Return [x, y] of the center of cell containing provided text 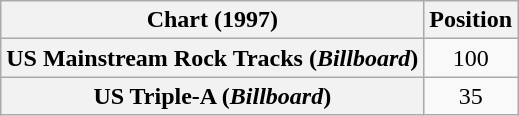
Chart (1997) [212, 20]
Position [471, 20]
35 [471, 96]
US Triple-A (Billboard) [212, 96]
US Mainstream Rock Tracks (Billboard) [212, 58]
100 [471, 58]
